Find where the given text appears and provide that cell's center as (X, Y) coordinate. 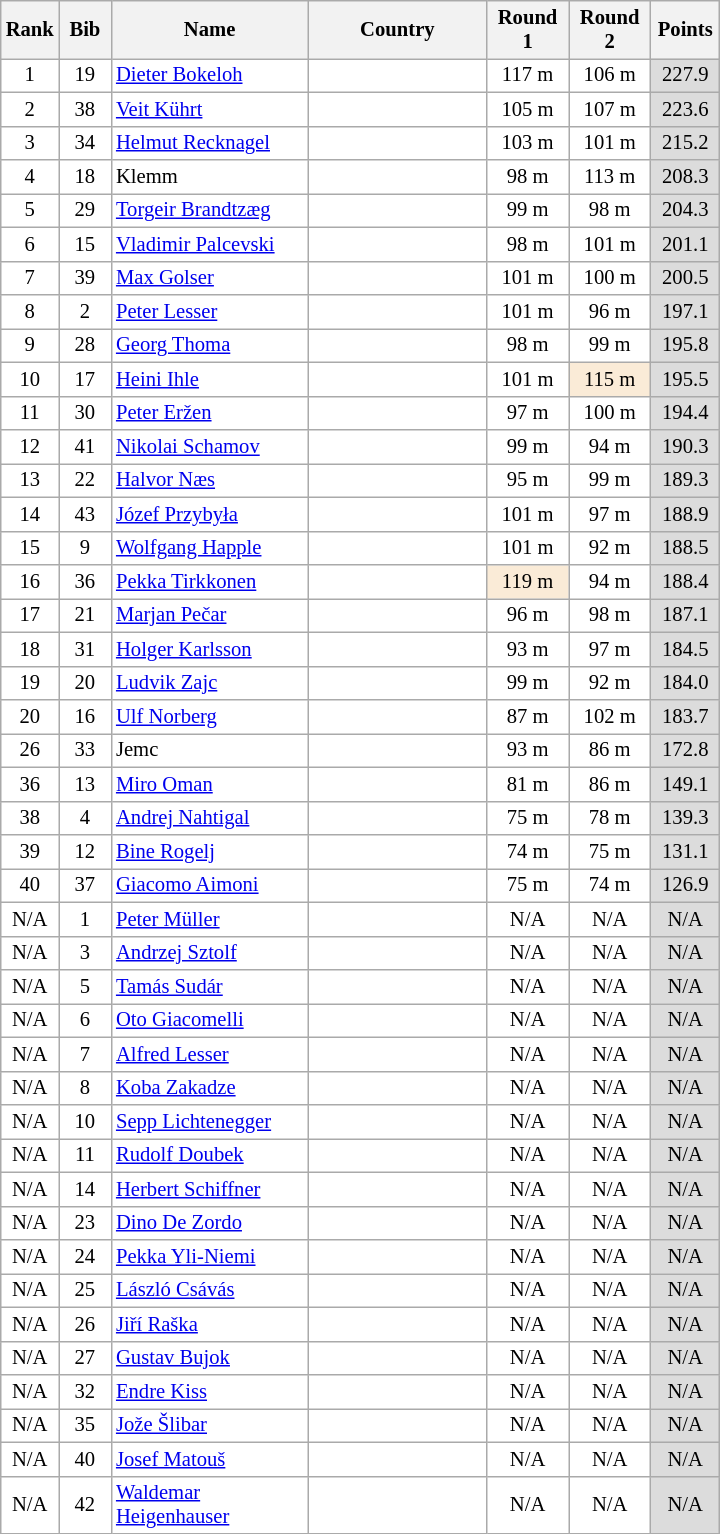
28 (85, 345)
Tamás Sudár (210, 987)
106 m (610, 75)
Points (686, 29)
László Csávás (210, 1290)
197.1 (686, 311)
Wolfgang Happle (210, 548)
139.3 (686, 818)
Bine Rogelj (210, 851)
Andrzej Sztolf (210, 953)
Ulf Norberg (210, 717)
81 m (527, 784)
184.5 (686, 649)
29 (85, 210)
188.9 (686, 514)
227.9 (686, 75)
223.6 (686, 109)
Dino De Zordo (210, 1223)
Veit Kührt (210, 109)
Georg Thoma (210, 345)
195.5 (686, 379)
25 (85, 1290)
Peter Lesser (210, 311)
24 (85, 1257)
Jiří Raška (210, 1324)
Round 1 (527, 29)
87 m (527, 717)
Dieter Bokeloh (210, 75)
33 (85, 750)
30 (85, 413)
113 m (610, 177)
21 (85, 615)
Alfred Lesser (210, 1054)
Rank (30, 29)
195.8 (686, 345)
Josef Matouš (210, 1459)
102 m (610, 717)
Peter Müller (210, 919)
189.3 (686, 480)
149.1 (686, 784)
194.4 (686, 413)
27 (85, 1358)
23 (85, 1223)
Peter Eržen (210, 413)
172.8 (686, 750)
Koba Zakadze (210, 1088)
Helmut Recknagel (210, 143)
Sepp Lichtenegger (210, 1121)
Pekka Tirkkonen (210, 581)
Rudolf Doubek (210, 1155)
Marjan Pečar (210, 615)
208.3 (686, 177)
32 (85, 1391)
Bib (85, 29)
Herbert Schiffner (210, 1189)
105 m (527, 109)
Giacomo Aimoni (210, 885)
Waldemar Heigenhauser (210, 1505)
131.1 (686, 851)
Ludvik Zajc (210, 683)
Halvor Næs (210, 480)
Jože Šlibar (210, 1425)
Oto Giacomelli (210, 1020)
37 (85, 885)
188.5 (686, 548)
43 (85, 514)
Holger Karlsson (210, 649)
200.5 (686, 278)
187.1 (686, 615)
201.1 (686, 244)
34 (85, 143)
Miro Oman (210, 784)
107 m (610, 109)
Józef Przybyła (210, 514)
Jemc (210, 750)
Endre Kiss (210, 1391)
35 (85, 1425)
126.9 (686, 885)
Name (210, 29)
184.0 (686, 683)
Klemm (210, 177)
42 (85, 1505)
190.3 (686, 447)
215.2 (686, 143)
95 m (527, 480)
Andrej Nahtigal (210, 818)
103 m (527, 143)
Nikolai Schamov (210, 447)
119 m (527, 581)
204.3 (686, 210)
Country (397, 29)
Heini Ihle (210, 379)
Vladimir Palcevski (210, 244)
183.7 (686, 717)
115 m (610, 379)
78 m (610, 818)
188.4 (686, 581)
Round 2 (610, 29)
117 m (527, 75)
31 (85, 649)
Torgeir Brandtzæg (210, 210)
Gustav Bujok (210, 1358)
22 (85, 480)
Pekka Yli-Niemi (210, 1257)
41 (85, 447)
Max Golser (210, 278)
